Scan for the cell matching the given text and deliver its (X, Y) coordinate at center. 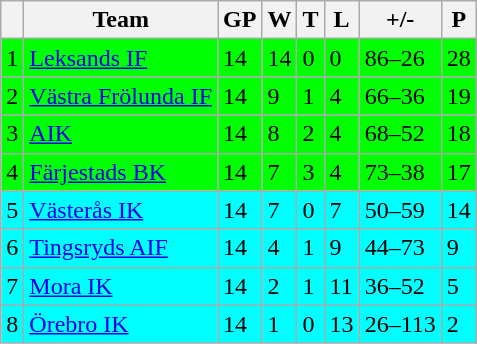
Team (121, 20)
36–52 (400, 286)
Örebro IK (121, 324)
+/- (400, 20)
Färjestads BK (121, 172)
L (342, 20)
17 (458, 172)
Västra Frölunda IF (121, 96)
66–36 (400, 96)
Leksands IF (121, 58)
26–113 (400, 324)
13 (342, 324)
Västerås IK (121, 210)
86–26 (400, 58)
28 (458, 58)
GP (240, 20)
W (280, 20)
44–73 (400, 248)
11 (342, 286)
T (310, 20)
AIK (121, 134)
6 (12, 248)
50–59 (400, 210)
P (458, 20)
73–38 (400, 172)
19 (458, 96)
Tingsryds AIF (121, 248)
68–52 (400, 134)
18 (458, 134)
Mora IK (121, 286)
